Pinpoint the cell where the given text exists, returning its [x, y] midpoint coordinate. 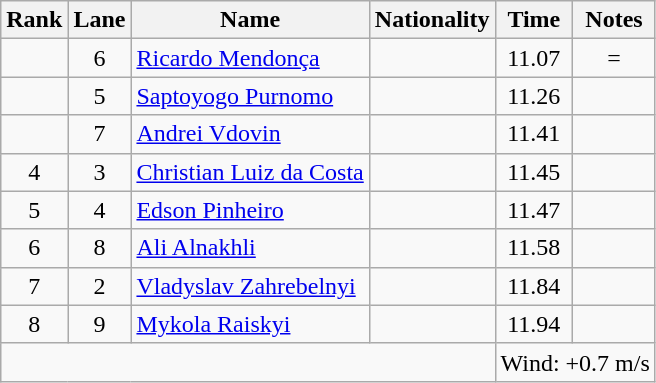
11.45 [534, 172]
3 [100, 172]
Ricardo Mendonça [250, 58]
Rank [34, 20]
Name [250, 20]
Lane [100, 20]
9 [100, 324]
11.58 [534, 248]
= [614, 58]
11.26 [534, 96]
11.84 [534, 286]
Nationality [432, 20]
Wind: +0.7 m/s [575, 362]
2 [100, 286]
11.41 [534, 134]
Notes [614, 20]
Saptoyogo Purnomo [250, 96]
Vladyslav Zahrebelnyi [250, 286]
Mykola Raiskyi [250, 324]
Christian Luiz da Costa [250, 172]
Edson Pinheiro [250, 210]
Time [534, 20]
11.94 [534, 324]
11.47 [534, 210]
Ali Alnakhli [250, 248]
Andrei Vdovin [250, 134]
11.07 [534, 58]
